Locate the cell with the specified text and output its (x, y) center coordinate. 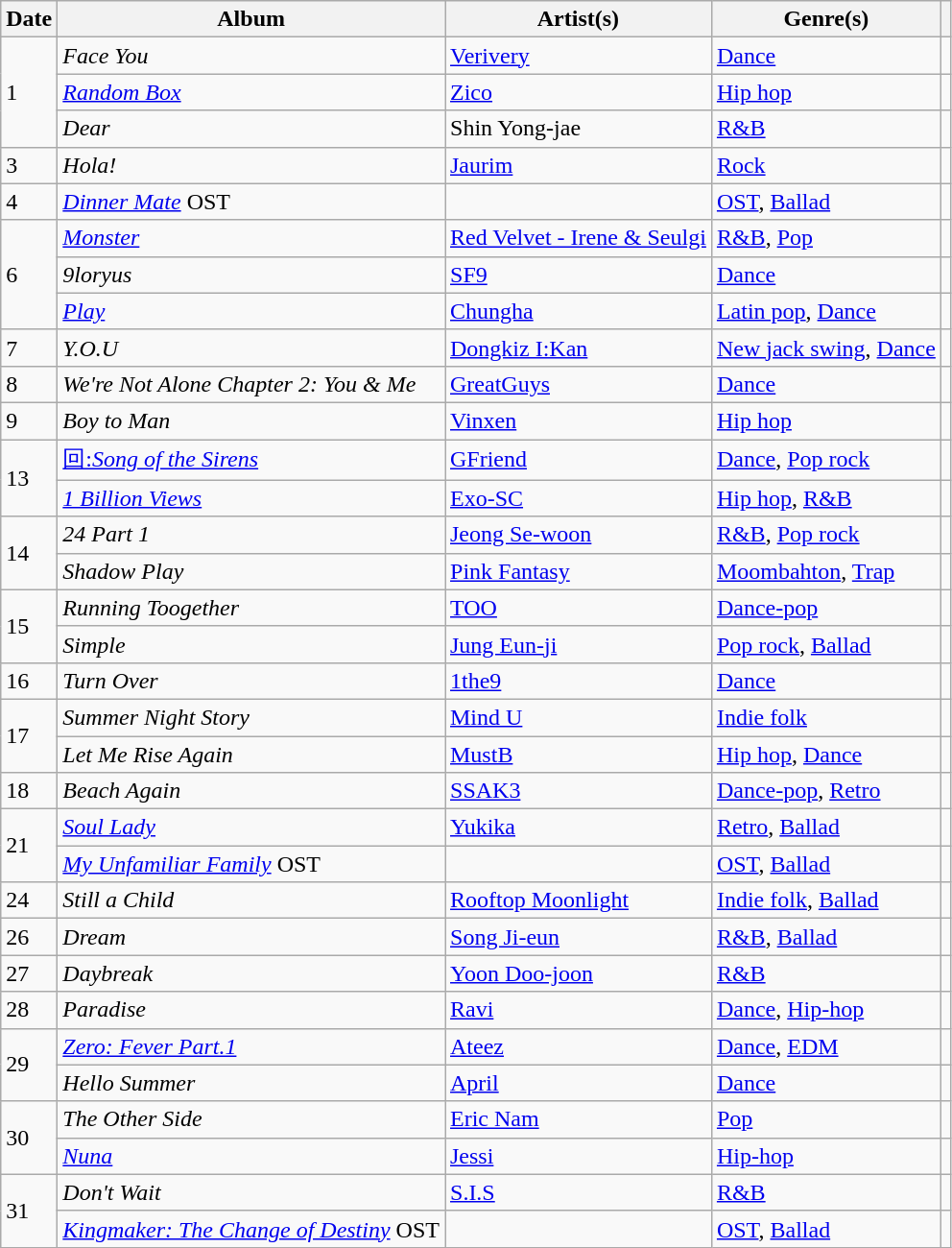
Turn Over (251, 681)
Dance, Hip-hop (825, 1010)
13 (29, 478)
April (579, 1083)
Y.O.U (251, 348)
Nuna (251, 1156)
Hip hop, Dance (825, 754)
27 (29, 973)
R&B, Pop (825, 238)
Play (251, 311)
Still a Child (251, 900)
28 (29, 1010)
Vinxen (579, 420)
Monster (251, 238)
Dance-pop, Retro (825, 791)
S.I.S (579, 1192)
R&B, Pop rock (825, 535)
Daybreak (251, 973)
Jung Eun-ji (579, 644)
7 (29, 348)
GreatGuys (579, 384)
Dance, Pop rock (825, 461)
24 (29, 900)
8 (29, 384)
Jaurim (579, 165)
Hip-hop (825, 1156)
Shin Yong-jae (579, 129)
回:Song of the Sirens (251, 461)
1 Billion Views (251, 498)
9loryus (251, 275)
Kingmaker: The Change of Destiny OST (251, 1229)
Dinner Mate OST (251, 202)
Beach Again (251, 791)
SF9 (579, 275)
Paradise (251, 1010)
Let Me Rise Again (251, 754)
TOO (579, 608)
GFriend (579, 461)
16 (29, 681)
9 (29, 420)
Simple (251, 644)
3 (29, 165)
Face You (251, 56)
26 (29, 937)
Verivery (579, 56)
R&B, Ballad (825, 937)
1 (29, 92)
Yukika (579, 828)
Genre(s) (825, 19)
Ravi (579, 1010)
Jessi (579, 1156)
Album (251, 19)
The Other Side (251, 1119)
Yoon Doo-joon (579, 973)
6 (29, 275)
31 (29, 1211)
Pop rock, Ballad (825, 644)
Eric Nam (579, 1119)
Pop (825, 1119)
Zico (579, 92)
Exo-SC (579, 498)
My Unfamiliar Family OST (251, 864)
Shadow Play (251, 571)
Dear (251, 129)
Dream (251, 937)
1the9 (579, 681)
Running Toogether (251, 608)
Rooftop Moonlight (579, 900)
Hip hop, R&B (825, 498)
Dance-pop (825, 608)
Random Box (251, 92)
15 (29, 626)
Boy to Man (251, 420)
Dance, EDM (825, 1046)
Chungha (579, 311)
17 (29, 735)
Date (29, 19)
Dongkiz I:Kan (579, 348)
Mind U (579, 717)
Jeong Se-woon (579, 535)
29 (29, 1065)
Indie folk, Ballad (825, 900)
Artist(s) (579, 19)
SSAK3 (579, 791)
Summer Night Story (251, 717)
Red Velvet - Irene & Seulgi (579, 238)
Latin pop, Dance (825, 311)
14 (29, 553)
Moombahton, Trap (825, 571)
Hello Summer (251, 1083)
Zero: Fever Part.1 (251, 1046)
21 (29, 846)
Rock (825, 165)
Pink Fantasy (579, 571)
18 (29, 791)
Indie folk (825, 717)
Ateez (579, 1046)
24 Part 1 (251, 535)
4 (29, 202)
We're Not Alone Chapter 2: You & Me (251, 384)
30 (29, 1138)
Soul Lady (251, 828)
Hola! (251, 165)
MustB (579, 754)
Retro, Ballad (825, 828)
Song Ji-eun (579, 937)
New jack swing, Dance (825, 348)
Don't Wait (251, 1192)
